Determine the [X, Y] coordinate at the center of the cell enclosing the given text.  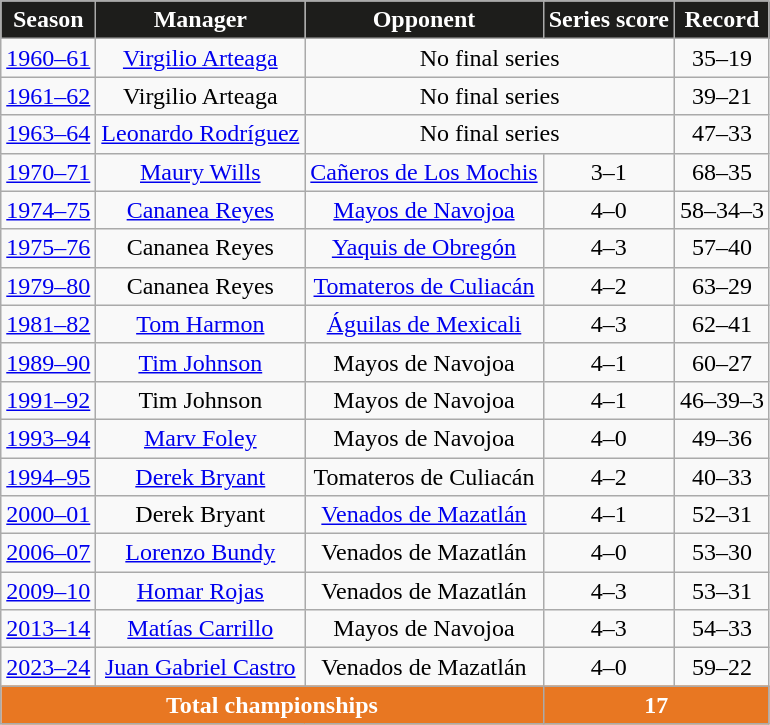
Cañeros de Los Mochis [424, 172]
1989–90 [48, 362]
Lorenzo Bundy [200, 553]
2013–14 [48, 629]
Juan Gabriel Castro [200, 667]
53–31 [722, 591]
39–21 [722, 96]
54–33 [722, 629]
Record [722, 20]
1991–92 [48, 400]
46–39–3 [722, 400]
Maury Wills [200, 172]
Marv Foley [200, 438]
59–22 [722, 667]
1979–80 [48, 286]
Matías Carrillo [200, 629]
Homar Rojas [200, 591]
Series score [608, 20]
1960–61 [48, 58]
47–33 [722, 134]
1961–62 [48, 96]
Manager [200, 20]
2006–07 [48, 553]
2000–01 [48, 515]
1994–95 [48, 477]
Águilas de Mexicali [424, 324]
2023–24 [48, 667]
49–36 [722, 438]
68–35 [722, 172]
1970–71 [48, 172]
1993–94 [48, 438]
Total championships [272, 705]
1963–64 [48, 134]
58–34–3 [722, 210]
40–33 [722, 477]
1974–75 [48, 210]
2009–10 [48, 591]
Tom Harmon [200, 324]
57–40 [722, 248]
Season [48, 20]
Leonardo Rodríguez [200, 134]
35–19 [722, 58]
1981–82 [48, 324]
Opponent [424, 20]
1975–76 [48, 248]
52–31 [722, 515]
Yaquis de Obregón [424, 248]
17 [656, 705]
53–30 [722, 553]
60–27 [722, 362]
63–29 [722, 286]
62–41 [722, 324]
3–1 [608, 172]
